Determine the (x, y) coordinate at the center of the cell enclosing the given text.  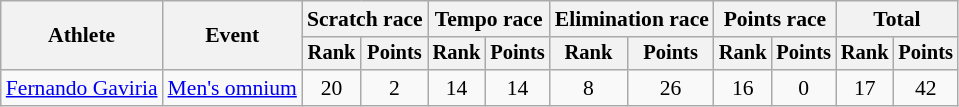
Scratch race (365, 19)
26 (670, 88)
Athlete (82, 36)
Tempo race (489, 19)
Total (897, 19)
0 (803, 88)
8 (589, 88)
17 (865, 88)
Fernando Gaviria (82, 88)
20 (332, 88)
42 (925, 88)
Points race (775, 19)
Event (232, 36)
16 (743, 88)
2 (394, 88)
Elimination race (632, 19)
Men's omnium (232, 88)
